Output the [X, Y] coordinate of the center of the cell containing the given text.  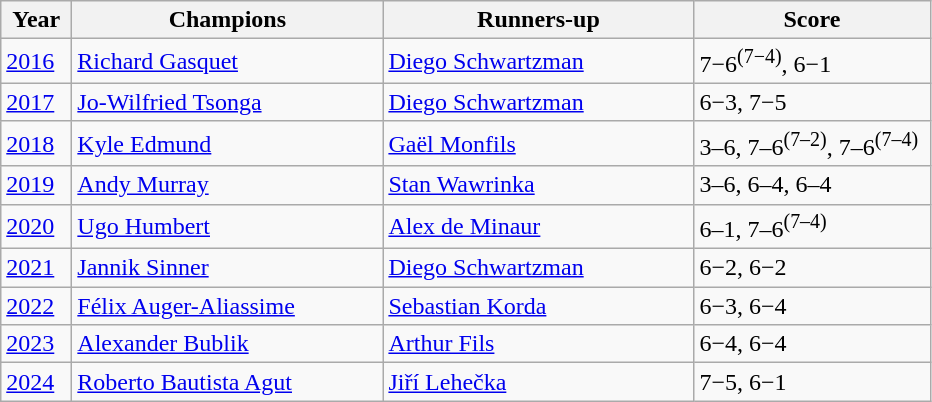
Runners-up [538, 20]
Andy Murray [228, 185]
Score [812, 20]
2019 [36, 185]
2021 [36, 268]
2017 [36, 102]
Year [36, 20]
2024 [36, 382]
Gaël Monfils [538, 144]
6−2, 6−2 [812, 268]
Richard Gasquet [228, 62]
Félix Auger-Aliassime [228, 306]
Alexander Bublik [228, 344]
Arthur Fils [538, 344]
6−4, 6−4 [812, 344]
Roberto Bautista Agut [228, 382]
Alex de Minaur [538, 226]
7−6(7−4), 6−1 [812, 62]
2022 [36, 306]
3–6, 7–6(7–2), 7–6(7–4) [812, 144]
6−3, 6−4 [812, 306]
Sebastian Korda [538, 306]
Jiří Lehečka [538, 382]
6−3, 7−5 [812, 102]
6–1, 7–6(7–4) [812, 226]
Jannik Sinner [228, 268]
7−5, 6−1 [812, 382]
3–6, 6–4, 6–4 [812, 185]
Stan Wawrinka [538, 185]
Kyle Edmund [228, 144]
Champions [228, 20]
2020 [36, 226]
2016 [36, 62]
2018 [36, 144]
Ugo Humbert [228, 226]
Jo-Wilfried Tsonga [228, 102]
2023 [36, 344]
